From the cell containing the given text, extract its center point as (x, y) coordinate. 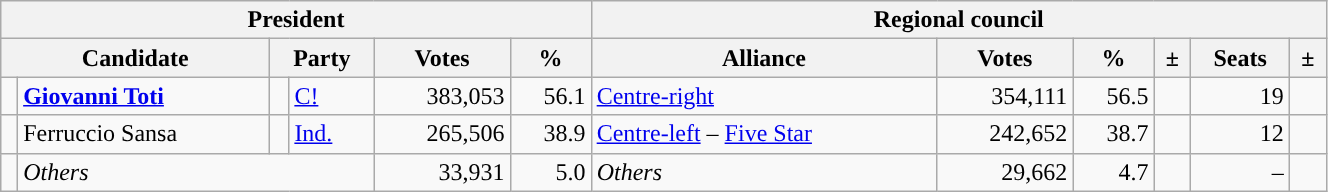
19 (1240, 96)
Alliance (764, 58)
12 (1240, 134)
C! (332, 96)
38.7 (1114, 134)
56.5 (1114, 96)
Ferruccio Sansa (144, 134)
265,506 (442, 134)
Centre-right (764, 96)
354,111 (1005, 96)
56.1 (550, 96)
Seats (1240, 58)
Centre-left – Five Star (764, 134)
– (1240, 172)
4.7 (1114, 172)
383,053 (442, 96)
5.0 (550, 172)
Party (322, 58)
29,662 (1005, 172)
Regional council (958, 20)
33,931 (442, 172)
President (296, 20)
Giovanni Toti (144, 96)
38.9 (550, 134)
Ind. (332, 134)
Candidate (136, 58)
242,652 (1005, 134)
